Provide the (x, y) coordinate of the cell's center where the given text is located.  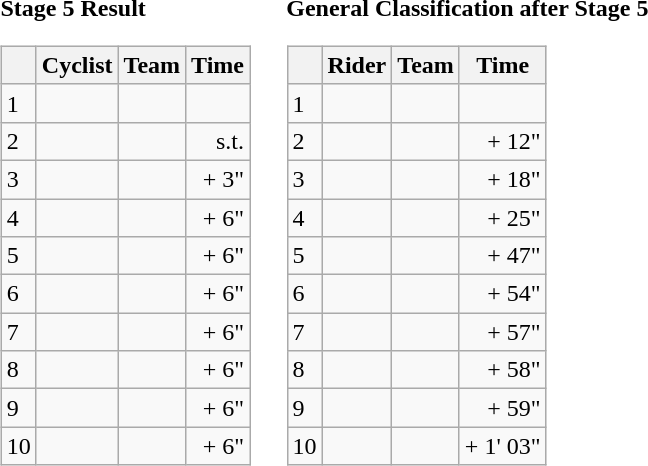
s.t. (218, 141)
+ 57" (502, 332)
+ 1' 03" (502, 446)
+ 54" (502, 294)
+ 58" (502, 370)
+ 25" (502, 217)
+ 47" (502, 256)
+ 12" (502, 141)
Rider (357, 65)
+ 18" (502, 179)
Cyclist (77, 65)
+ 3" (218, 179)
+ 59" (502, 408)
